Scan for the cell matching the given text and deliver its [X, Y] coordinate at center. 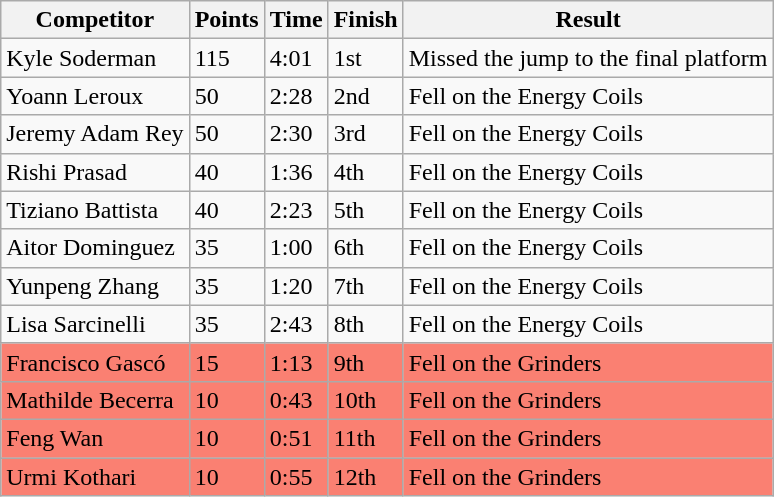
Mathilde Becerra [95, 400]
115 [226, 58]
1:36 [296, 172]
Urmi Kothari [95, 477]
0:55 [296, 477]
Result [588, 20]
2:43 [296, 324]
2nd [366, 96]
1:00 [296, 248]
Francisco Gascó [95, 362]
12th [366, 477]
Finish [366, 20]
15 [226, 362]
1:20 [296, 286]
10th [366, 400]
1:13 [296, 362]
7th [366, 286]
2:30 [296, 134]
11th [366, 438]
5th [366, 210]
4th [366, 172]
2:28 [296, 96]
0:51 [296, 438]
Feng Wan [95, 438]
Yoann Leroux [95, 96]
2:23 [296, 210]
Lisa Sarcinelli [95, 324]
Kyle Soderman [95, 58]
Yunpeng Zhang [95, 286]
6th [366, 248]
4:01 [296, 58]
3rd [366, 134]
Aitor Dominguez [95, 248]
Rishi Prasad [95, 172]
Time [296, 20]
Missed the jump to the final platform [588, 58]
Tiziano Battista [95, 210]
Competitor [95, 20]
0:43 [296, 400]
Points [226, 20]
8th [366, 324]
1st [366, 58]
Jeremy Adam Rey [95, 134]
9th [366, 362]
